From the cell containing the given text, extract its center point as (X, Y) coordinate. 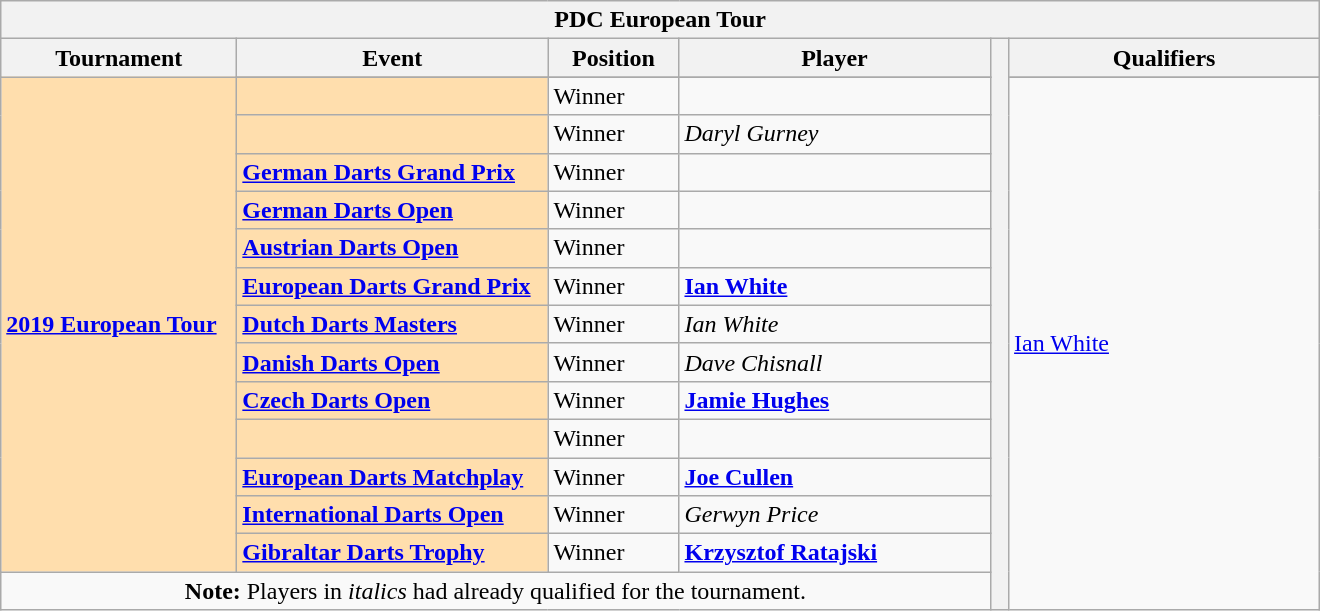
Player (834, 58)
European Darts Grand Prix (392, 286)
PDC European Tour (660, 20)
Tournament (119, 58)
Note: Players in italics had already qualified for the tournament. (496, 591)
Dave Chisnall (834, 362)
Event (392, 58)
Austrian Darts Open (392, 248)
Joe Cullen (834, 477)
German Darts Open (392, 210)
Jamie Hughes (834, 400)
Danish Darts Open (392, 362)
Gerwyn Price (834, 515)
Gibraltar Darts Trophy (392, 553)
European Darts Matchplay (392, 477)
German Darts Grand Prix (392, 172)
Krzysztof Ratajski (834, 553)
Qualifiers (1164, 58)
Dutch Darts Masters (392, 324)
2019 European Tour (119, 324)
Daryl Gurney (834, 134)
International Darts Open (392, 515)
Position (614, 58)
Czech Darts Open (392, 400)
